Extract the (X, Y) coordinate from the center of the cell holding the provided text.  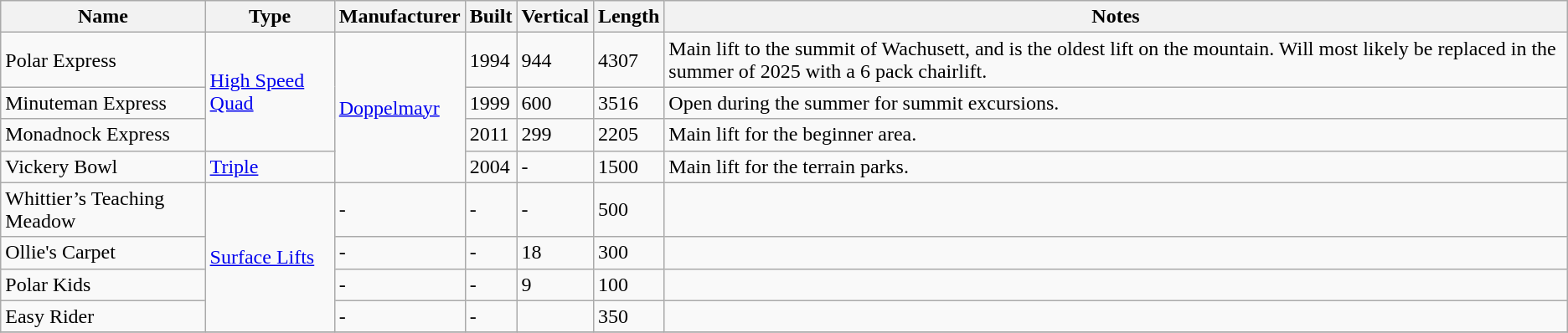
600 (554, 103)
Doppelmayr (400, 107)
Vickery Bowl (103, 166)
100 (628, 284)
Manufacturer (400, 17)
1999 (491, 103)
944 (554, 60)
1500 (628, 166)
500 (628, 209)
2004 (491, 166)
299 (554, 135)
Triple (270, 166)
4307 (628, 60)
350 (628, 316)
18 (554, 253)
Type (270, 17)
Main lift for the beginner area. (1116, 135)
Name (103, 17)
Whittier’s Teaching Meadow (103, 209)
Minuteman Express (103, 103)
High Speed Quad (270, 92)
Notes (1116, 17)
Main lift for the terrain parks. (1116, 166)
Easy Rider (103, 316)
300 (628, 253)
Vertical (554, 17)
Ollie's Carpet (103, 253)
3516 (628, 103)
2011 (491, 135)
Surface Lifts (270, 258)
Polar Kids (103, 284)
Open during the summer for summit excursions. (1116, 103)
Length (628, 17)
Built (491, 17)
9 (554, 284)
Polar Express (103, 60)
1994 (491, 60)
2205 (628, 135)
Monadnock Express (103, 135)
